Find where the given text appears and provide that cell's center as (x, y) coordinate. 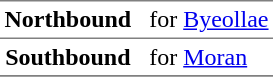
Northbound (68, 20)
for Moran (209, 57)
Southbound (68, 57)
for Byeollae (209, 20)
